Capture the cell that displays the provided text and extract its (x, y) central coordinate. 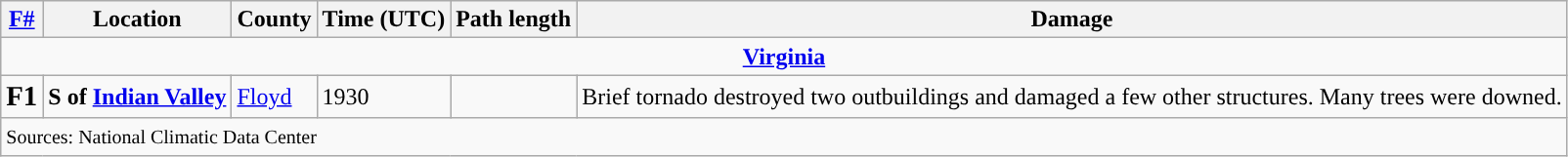
Floyd (274, 97)
Virginia (784, 57)
Path length (514, 20)
Damage (1071, 20)
Time (UTC) (383, 20)
County (274, 20)
Location (137, 20)
F1 (22, 97)
Sources: National Climatic Data Center (784, 137)
Brief tornado destroyed two outbuildings and damaged a few other structures. Many trees were downed. (1071, 97)
F# (22, 20)
S of Indian Valley (137, 97)
1930 (383, 97)
